Return the [X, Y] coordinate for the center point of the cell that contains the specified text.  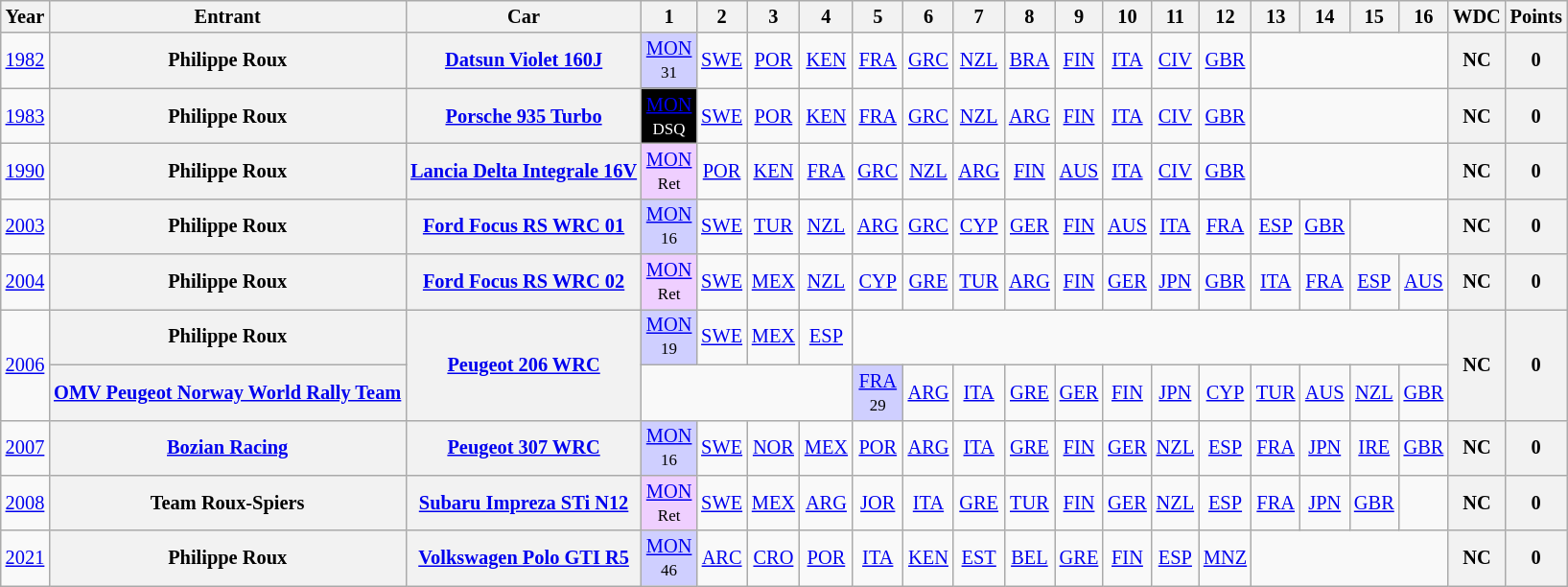
3 [773, 16]
12 [1226, 16]
Car [524, 16]
Datsun Violet 160J [524, 60]
ARC [721, 558]
2003 [25, 226]
2021 [25, 558]
11 [1176, 16]
Lancia Delta Integrale 16V [524, 171]
BRA [1030, 60]
MON46 [669, 558]
MONDSQ [669, 116]
Team Roux-Spiers [227, 503]
EST [978, 558]
JOR [878, 503]
2006 [25, 364]
Volkswagen Polo GTI R5 [524, 558]
Points [1536, 16]
1990 [25, 171]
NOR [773, 448]
1982 [25, 60]
Year [25, 16]
5 [878, 16]
16 [1424, 16]
Porsche 935 Turbo [524, 116]
IRE [1374, 448]
Entrant [227, 16]
14 [1324, 16]
2004 [25, 282]
2008 [25, 503]
6 [928, 16]
CRO [773, 558]
2 [721, 16]
MON19 [669, 337]
FRA29 [878, 392]
Ford Focus RS WRC 01 [524, 226]
13 [1275, 16]
15 [1374, 16]
BEL [1030, 558]
10 [1127, 16]
MON31 [669, 60]
2007 [25, 448]
4 [827, 16]
7 [978, 16]
OMV Peugeot Norway World Rally Team [227, 392]
Peugeot 307 WRC [524, 448]
Peugeot 206 WRC [524, 364]
8 [1030, 16]
1983 [25, 116]
Ford Focus RS WRC 02 [524, 282]
WDC [1477, 16]
Bozian Racing [227, 448]
1 [669, 16]
MNZ [1226, 558]
9 [1079, 16]
Subaru Impreza STi N12 [524, 503]
